From the cell containing the given text, extract its center point as [x, y] coordinate. 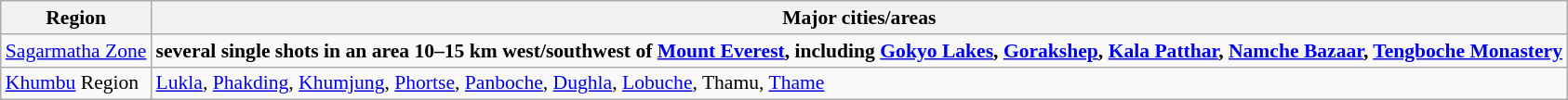
Khumbu Region [76, 83]
Major cities/areas [859, 18]
Sagarmatha Zone [76, 51]
Region [76, 18]
Lukla, Phakding, Khumjung, Phortse, Panboche, Dughla, Lobuche, Thamu, Thame [859, 83]
